Find where the given text appears and provide that cell's center as (X, Y) coordinate. 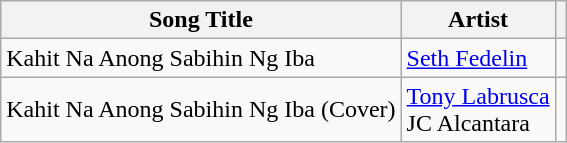
Kahit Na Anong Sabihin Ng Iba (201, 58)
Song Title (201, 20)
Kahit Na Anong Sabihin Ng Iba (Cover) (201, 110)
Tony LabruscaJC Alcantara (478, 110)
Seth Fedelin (478, 58)
Artist (478, 20)
